For the text-containing cell, return its midpoint in (x, y) coordinate format. 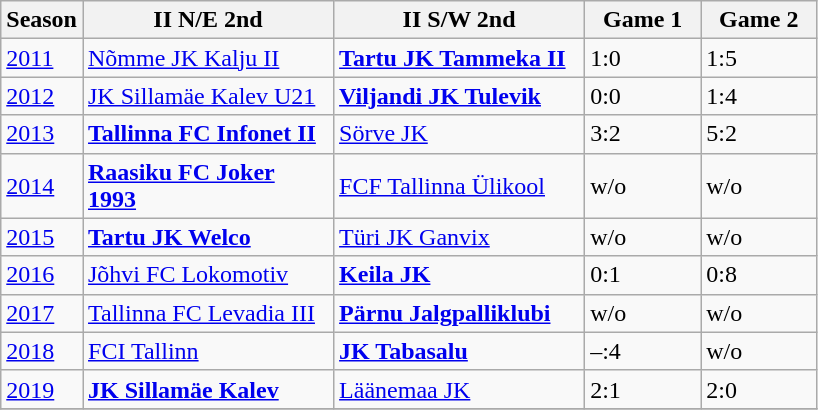
3:2 (643, 134)
5:2 (759, 134)
2016 (42, 275)
Keila JK (460, 275)
Nõmme JK Kalju II (208, 58)
FCF Tallinna Ülikool (460, 186)
Läänemaa JK (460, 389)
2015 (42, 237)
1:0 (643, 58)
2019 (42, 389)
Tartu JK Tammeka II (460, 58)
1:4 (759, 96)
JK Sillamäe Kalev (208, 389)
FCI Tallinn (208, 351)
II S/W 2nd (460, 20)
Pärnu Jalgpalliklubi (460, 313)
Tallinna FC Infonet II (208, 134)
2011 (42, 58)
Jõhvi FC Lokomotiv (208, 275)
1:5 (759, 58)
II N/E 2nd (208, 20)
2013 (42, 134)
Tartu JK Welco (208, 237)
2014 (42, 186)
Sörve JK (460, 134)
2:0 (759, 389)
JK Tabasalu (460, 351)
0:0 (643, 96)
2:1 (643, 389)
–:4 (643, 351)
0:8 (759, 275)
Türi JK Ganvix (460, 237)
JK Sillamäe Kalev U21 (208, 96)
Viljandi JK Tulevik (460, 96)
2017 (42, 313)
2012 (42, 96)
Game 1 (643, 20)
Raasiku FC Joker 1993 (208, 186)
Game 2 (759, 20)
0:1 (643, 275)
Season (42, 20)
2018 (42, 351)
Tallinna FC Levadia III (208, 313)
